Locate the cell with the specified text and output its (x, y) center coordinate. 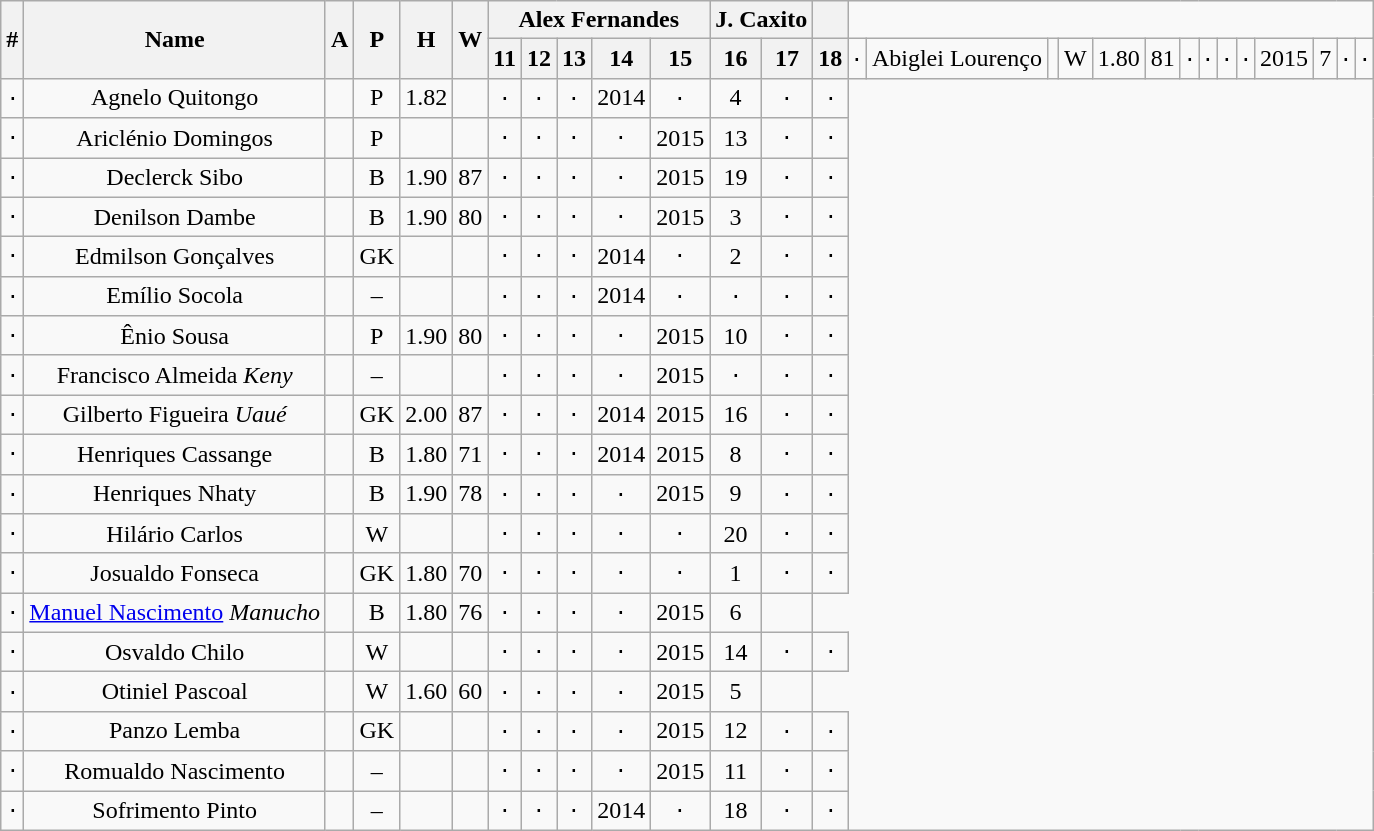
Denilson Dambe (175, 217)
Name (175, 40)
81 (1162, 59)
Osvaldo Chilo (175, 652)
Emílio Socola (175, 296)
Gilberto Figueira Uaué (175, 415)
1.60 (426, 692)
1.82 (426, 98)
H (426, 40)
Henriques Nhaty (175, 494)
3 (736, 217)
2 (736, 257)
15 (680, 59)
Ênio Sousa (175, 336)
Otiniel Pascoal (175, 692)
Henriques Cassange (175, 454)
Panzo Lemba (175, 731)
Edmilson Gonçalves (175, 257)
Manuel Nascimento Manucho (175, 613)
8 (736, 454)
# (12, 40)
Abiglei Lourenço (956, 59)
A (339, 40)
Declerck Sibo (175, 178)
60 (470, 692)
6 (736, 613)
Josualdo Fonseca (175, 573)
4 (736, 98)
20 (736, 534)
76 (470, 613)
5 (736, 692)
78 (470, 494)
Agnelo Quitongo (175, 98)
Francisco Almeida Keny (175, 375)
17 (787, 59)
10 (736, 336)
70 (470, 573)
71 (470, 454)
Alex Fernandes (599, 20)
1 (736, 573)
Romualdo Nascimento (175, 771)
Hilário Carlos (175, 534)
Ariclénio Domingos (175, 138)
19 (736, 178)
Sofrimento Pinto (175, 810)
2.00 (426, 415)
9 (736, 494)
J. Caxito (762, 20)
7 (1326, 59)
